Return the [X, Y] coordinate for the center point of the cell that contains the specified text.  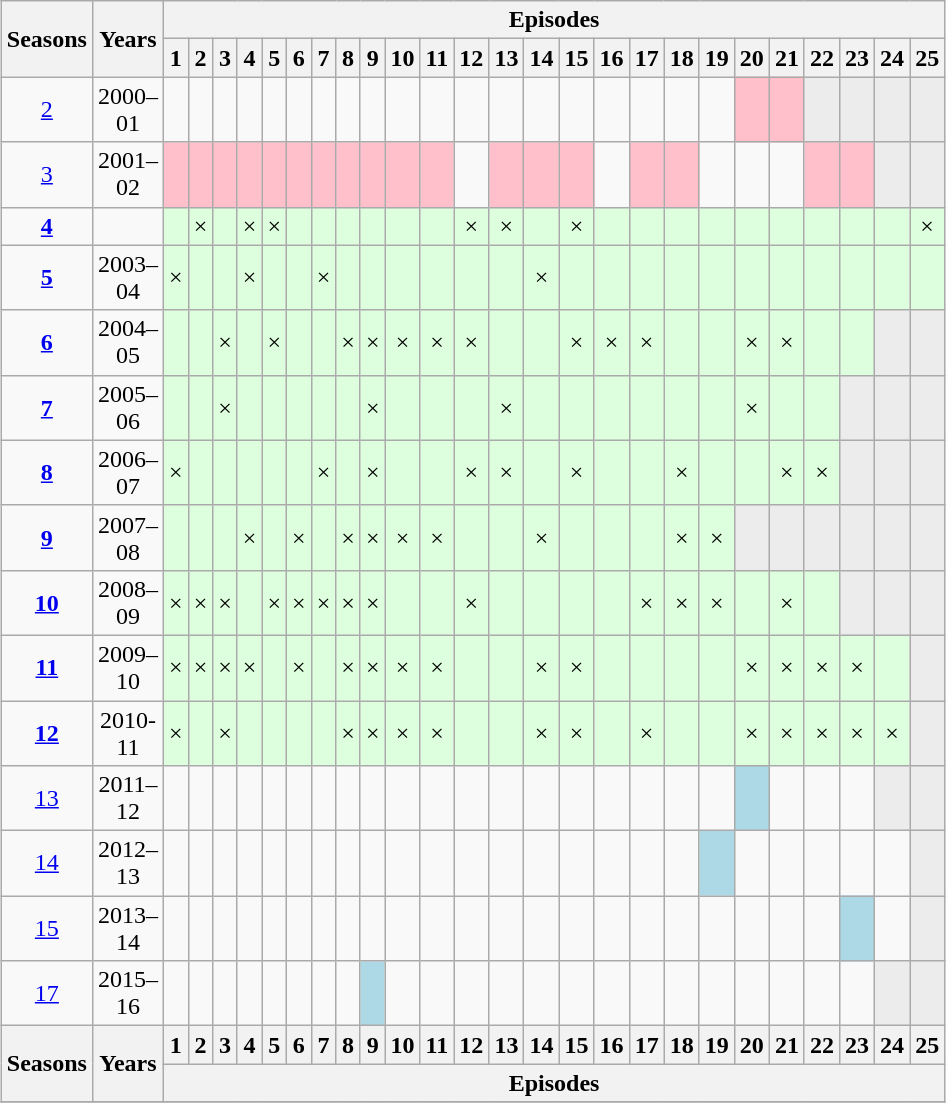
2009–10 [128, 668]
2005–06 [128, 408]
2008–09 [128, 602]
2000–01 [128, 110]
2004–05 [128, 342]
2011–12 [128, 798]
2015–16 [128, 994]
2013–14 [128, 928]
2001–02 [128, 174]
2007–08 [128, 538]
2012–13 [128, 864]
2006–07 [128, 472]
2003–04 [128, 278]
2010-11 [128, 732]
